Return [x, y] of the center of cell containing provided text 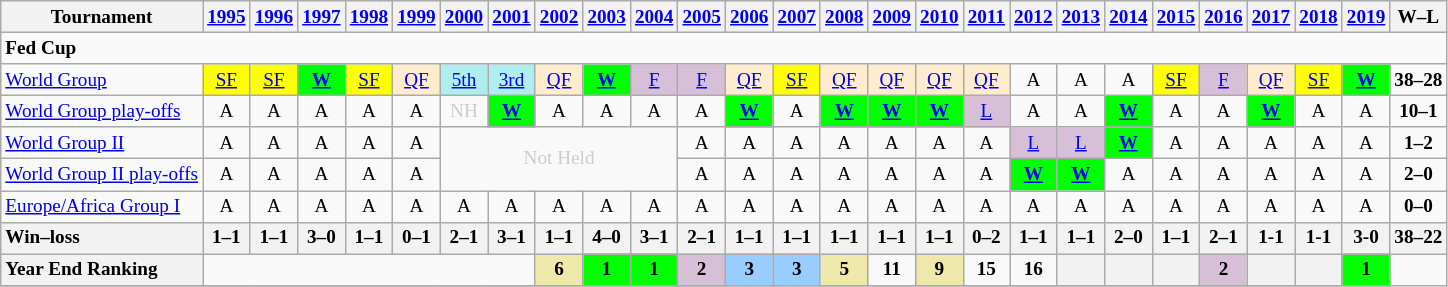
38–28 [1418, 80]
World Group [102, 80]
5 [844, 270]
World Group II play-offs [102, 175]
2000 [464, 17]
1–2 [1418, 143]
2016 [1224, 17]
Win–loss [102, 238]
15 [986, 270]
9 [940, 270]
2013 [1081, 17]
3-0 [1366, 238]
3–0 [322, 238]
1995 [227, 17]
0–1 [417, 238]
2004 [654, 17]
2002 [559, 17]
2006 [749, 17]
Year End Ranking [102, 270]
6 [559, 270]
2009 [892, 17]
2018 [1319, 17]
2015 [1176, 17]
1999 [417, 17]
2011 [986, 17]
2017 [1271, 17]
World Group play-offs [102, 111]
2001 [512, 17]
2003 [607, 17]
16 [1034, 270]
3rd [512, 80]
5th [464, 80]
World Group II [102, 143]
10–1 [1418, 111]
2008 [844, 17]
Fed Cup [724, 48]
4–0 [607, 238]
W–L [1418, 17]
NH [464, 111]
2005 [702, 17]
0–2 [986, 238]
Not Held [559, 158]
2012 [1034, 17]
1996 [274, 17]
Tournament [102, 17]
Europe/Africa Group I [102, 206]
2007 [797, 17]
11 [892, 270]
0–0 [1418, 206]
1997 [322, 17]
2014 [1129, 17]
2010 [940, 17]
2019 [1366, 17]
1998 [369, 17]
38–22 [1418, 238]
